Identify which cell holds the provided text, then report its (X, Y) central coordinate. 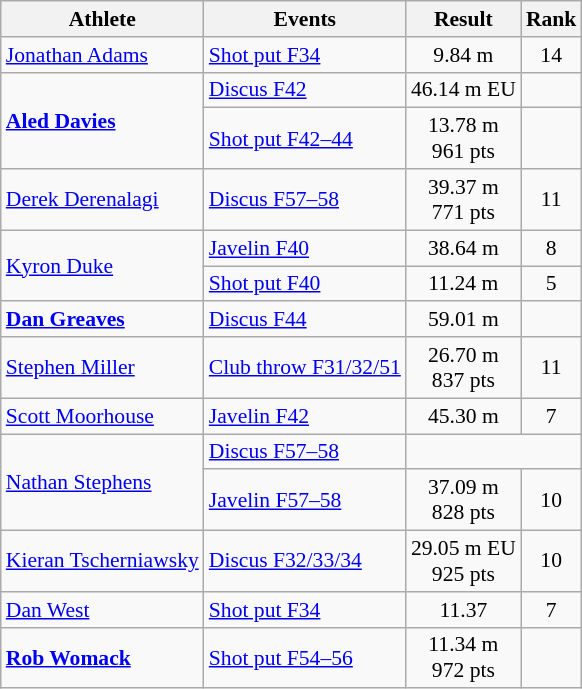
Kyron Duke (102, 266)
37.09 m828 pts (464, 500)
Events (305, 19)
Javelin F42 (305, 416)
9.84 m (464, 55)
Shot put F40 (305, 284)
Derek Derenalagi (102, 200)
Kieran Tscherniawsky (102, 562)
29.05 m EU925 pts (464, 562)
Rob Womack (102, 658)
Club throw F31/32/51 (305, 368)
Scott Moorhouse (102, 416)
Shot put F42–44 (305, 138)
14 (552, 55)
Stephen Miller (102, 368)
13.78 m961 pts (464, 138)
Dan West (102, 610)
Javelin F57–58 (305, 500)
Result (464, 19)
Discus F42 (305, 90)
59.01 m (464, 320)
26.70 m837 pts (464, 368)
8 (552, 248)
Discus F32/33/34 (305, 562)
46.14 m EU (464, 90)
11.24 m (464, 284)
45.30 m (464, 416)
Rank (552, 19)
Shot put F54–56 (305, 658)
11.37 (464, 610)
Athlete (102, 19)
Nathan Stephens (102, 482)
Jonathan Adams (102, 55)
11.34 m972 pts (464, 658)
Dan Greaves (102, 320)
5 (552, 284)
Discus F44 (305, 320)
Aled Davies (102, 120)
39.37 m771 pts (464, 200)
38.64 m (464, 248)
Javelin F40 (305, 248)
